Capture the cell that displays the provided text and extract its [x, y] central coordinate. 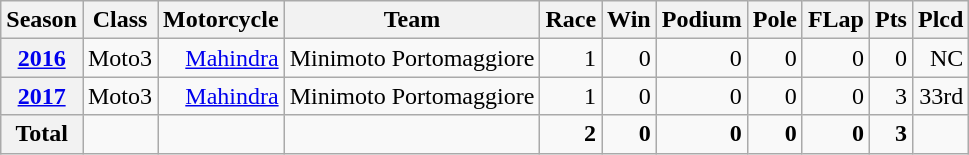
Total [42, 134]
33rd [940, 96]
Motorcycle [222, 20]
2017 [42, 96]
2 [571, 134]
Plcd [940, 20]
NC [940, 58]
FLap [836, 20]
Season [42, 20]
Win [630, 20]
Race [571, 20]
Pole [774, 20]
Team [412, 20]
2016 [42, 58]
Podium [702, 20]
Class [120, 20]
Pts [890, 20]
